Determine the [X, Y] coordinate at the center of the cell enclosing the given text.  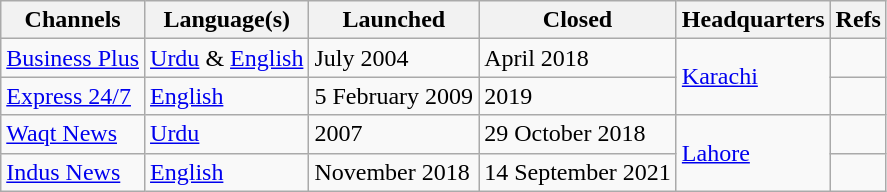
Indus News [73, 172]
Headquarters [753, 20]
Channels [73, 20]
Launched [394, 20]
2007 [394, 134]
29 October 2018 [578, 134]
November 2018 [394, 172]
2019 [578, 96]
5 February 2009 [394, 96]
Language(s) [227, 20]
April 2018 [578, 58]
Urdu [227, 134]
Karachi [753, 77]
Business Plus [73, 58]
July 2004 [394, 58]
14 September 2021 [578, 172]
Lahore [753, 153]
Waqt News [73, 134]
Closed [578, 20]
Express 24/7 [73, 96]
Refs [858, 20]
Urdu & English [227, 58]
